Search for the cell housing the specified text and yield its [x, y] center coordinate. 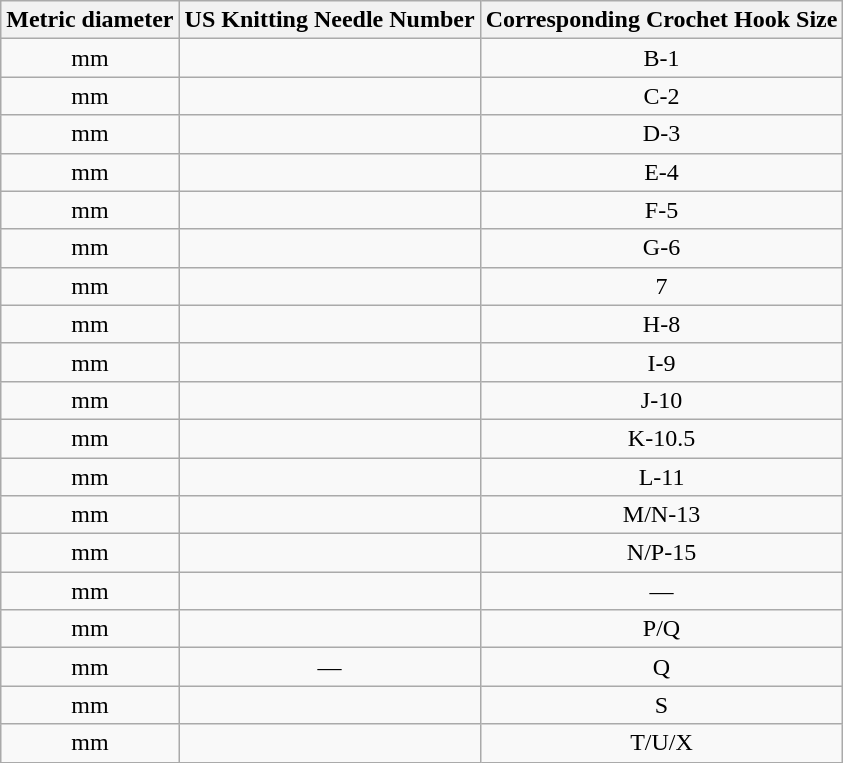
P/Q [662, 629]
M/N-13 [662, 515]
D-3 [662, 134]
7 [662, 286]
H-8 [662, 324]
J-10 [662, 400]
B-1 [662, 58]
L-11 [662, 477]
K-10.5 [662, 438]
T/U/X [662, 743]
S [662, 705]
E-4 [662, 172]
US Knitting Needle Number [330, 20]
G-6 [662, 248]
Corresponding Crochet Hook Size [662, 20]
N/P-15 [662, 553]
Q [662, 667]
Metric diameter [90, 20]
C-2 [662, 96]
I-9 [662, 362]
F-5 [662, 210]
